Provide the (x, y) coordinate of the cell's center where the given text is located.  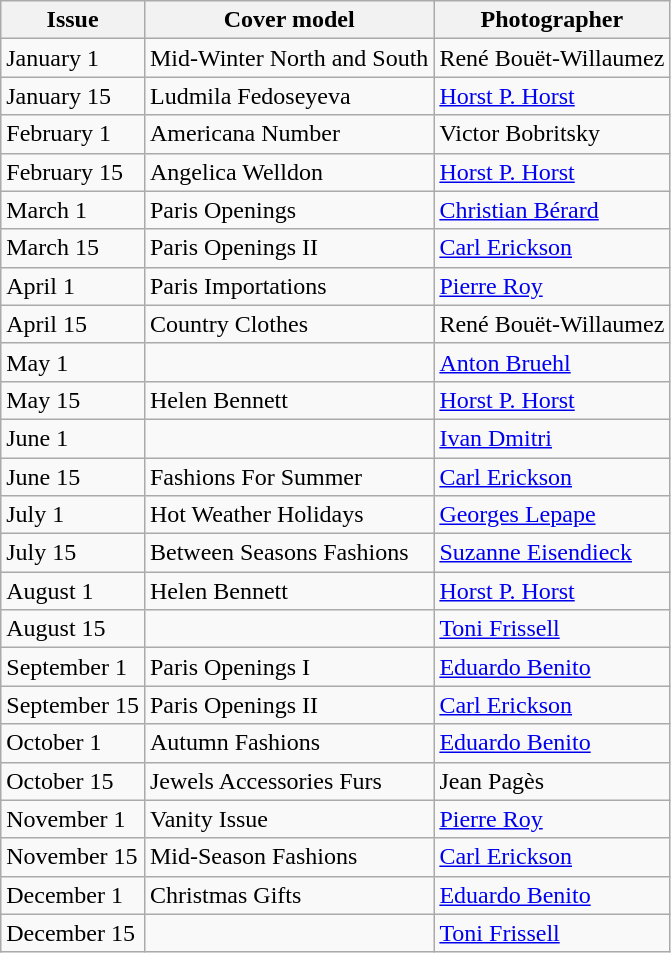
December 15 (73, 933)
April 15 (73, 324)
Issue (73, 20)
Autumn Fashions (288, 743)
May 15 (73, 400)
Ludmila Fedoseyeva (288, 96)
February 15 (73, 172)
Jean Pagès (552, 781)
July 15 (73, 553)
May 1 (73, 362)
Paris Importations (288, 286)
Cover model (288, 20)
June 15 (73, 477)
Paris Openings I (288, 667)
Anton Bruehl (552, 362)
April 1 (73, 286)
August 15 (73, 629)
March 1 (73, 210)
November 1 (73, 819)
December 1 (73, 895)
Country Clothes (288, 324)
Photographer (552, 20)
June 1 (73, 438)
Americana Number (288, 134)
February 1 (73, 134)
Mid-Winter North and South (288, 58)
January 1 (73, 58)
Hot Weather Holidays (288, 515)
Fashions For Summer (288, 477)
July 1 (73, 515)
October 1 (73, 743)
Angelica Welldon (288, 172)
August 1 (73, 591)
Victor Bobritsky (552, 134)
Between Seasons Fashions (288, 553)
November 15 (73, 857)
Georges Lepape (552, 515)
Mid-Season Fashions (288, 857)
Vanity Issue (288, 819)
Christian Bérard (552, 210)
September 1 (73, 667)
October 15 (73, 781)
March 15 (73, 248)
Suzanne Eisendieck (552, 553)
Jewels Accessories Furs (288, 781)
Paris Openings (288, 210)
Christmas Gifts (288, 895)
January 15 (73, 96)
September 15 (73, 705)
Ivan Dmitri (552, 438)
